Find where the given text appears and provide that cell's center as [x, y] coordinate. 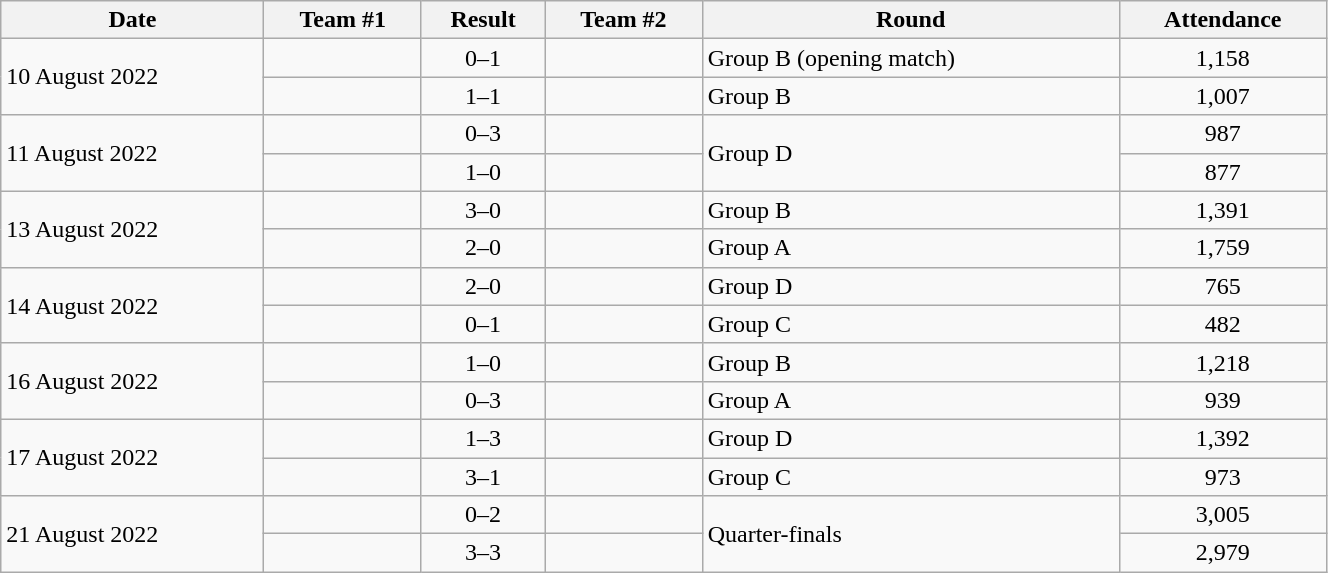
21 August 2022 [132, 534]
Group B (opening match) [910, 58]
765 [1222, 286]
14 August 2022 [132, 305]
Team #1 [342, 20]
973 [1222, 477]
0–2 [482, 515]
16 August 2022 [132, 381]
1,007 [1222, 96]
1–1 [482, 96]
1,759 [1222, 248]
17 August 2022 [132, 457]
482 [1222, 324]
Date [132, 20]
Team #2 [624, 20]
11 August 2022 [132, 153]
Attendance [1222, 20]
Result [482, 20]
Quarter-finals [910, 534]
10 August 2022 [132, 77]
2,979 [1222, 553]
1,158 [1222, 58]
939 [1222, 400]
3–3 [482, 553]
1,218 [1222, 362]
Round [910, 20]
3–0 [482, 210]
1,391 [1222, 210]
1–3 [482, 438]
3,005 [1222, 515]
987 [1222, 134]
3–1 [482, 477]
1,392 [1222, 438]
13 August 2022 [132, 229]
877 [1222, 172]
